Capture the cell that displays the provided text and extract its (x, y) central coordinate. 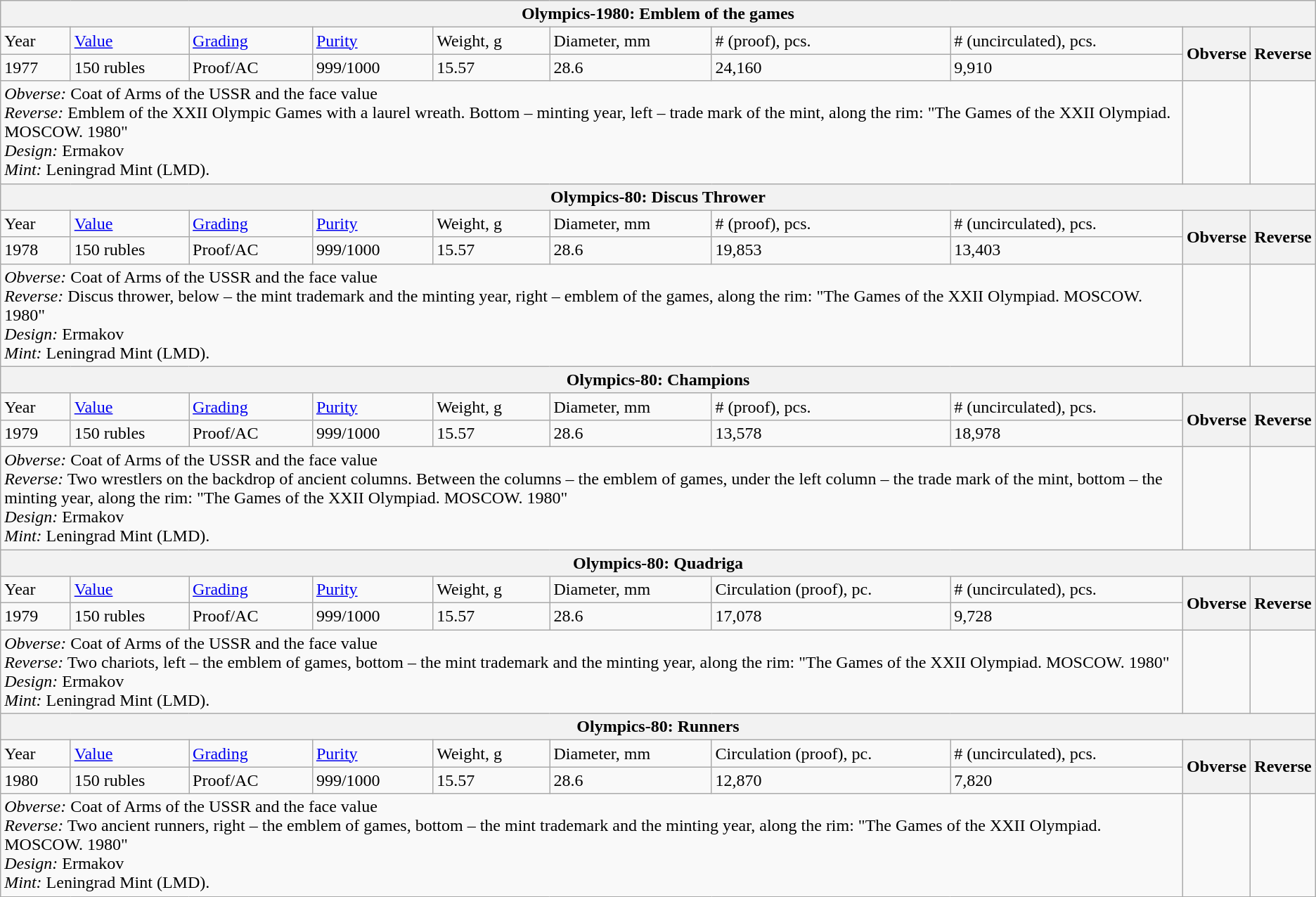
1978 (35, 250)
24,160 (831, 67)
9,728 (1067, 617)
1980 (35, 780)
Olympics-80: Runners (658, 727)
19,853 (831, 250)
Olympics-80: Champions (658, 380)
18,978 (1067, 433)
12,870 (831, 780)
7,820 (1067, 780)
9,910 (1067, 67)
17,078 (831, 617)
Olympics-1980: Emblem of the games (658, 14)
13,403 (1067, 250)
Olympics-80: Quadriga (658, 563)
13,578 (831, 433)
Olympics-80: Discus Thrower (658, 197)
1977 (35, 67)
